Find where the given text appears and provide that cell's center as [X, Y] coordinate. 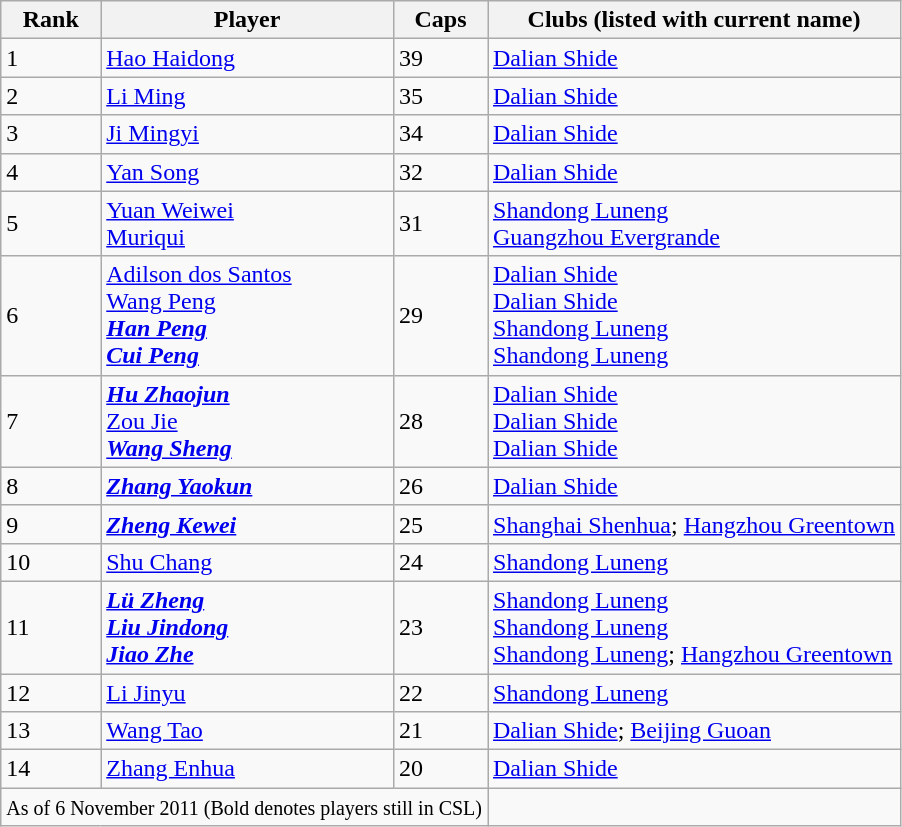
13 [51, 731]
Li Ming [248, 96]
Shandong LunengGuangzhou Evergrande [694, 224]
Shandong LunengShandong LunengShandong Luneng; Hangzhou Greentown [694, 627]
Shanghai Shenhua; Hangzhou Greentown [694, 524]
5 [51, 224]
28 [440, 421]
Yuan Weiwei Muriqui [248, 224]
Wang Tao [248, 731]
Dalian ShideDalian ShideDalian Shide [694, 421]
Player [248, 20]
39 [440, 58]
Lü Zheng Liu Jindong Jiao Zhe [248, 627]
35 [440, 96]
20 [440, 769]
7 [51, 421]
Dalian Shide; Beijing Guoan [694, 731]
10 [51, 562]
Clubs (listed with current name) [694, 20]
34 [440, 134]
4 [51, 172]
8 [51, 486]
31 [440, 224]
Rank [51, 20]
24 [440, 562]
Zhang Enhua [248, 769]
Ji Mingyi [248, 134]
Adilson dos Santos Wang Peng Han Peng Cui Peng [248, 316]
Zheng Kewei [248, 524]
Hu Zhaojun Zou Jie Wang Sheng [248, 421]
29 [440, 316]
26 [440, 486]
21 [440, 731]
22 [440, 693]
12 [51, 693]
25 [440, 524]
Caps [440, 20]
14 [51, 769]
1 [51, 58]
Li Jinyu [248, 693]
Hao Haidong [248, 58]
Yan Song [248, 172]
Dalian ShideDalian ShideShandong LunengShandong Luneng [694, 316]
6 [51, 316]
9 [51, 524]
11 [51, 627]
3 [51, 134]
32 [440, 172]
Zhang Yaokun [248, 486]
2 [51, 96]
Shu Chang [248, 562]
23 [440, 627]
As of 6 November 2011 (Bold denotes players still in CSL) [244, 807]
